Scan for the cell matching the given text and deliver its (x, y) coordinate at center. 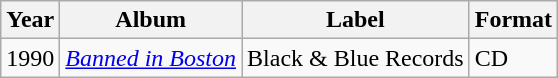
Label (356, 20)
Album (151, 20)
Black & Blue Records (356, 58)
Format (513, 20)
CD (513, 58)
Banned in Boston (151, 58)
Year (30, 20)
1990 (30, 58)
